Scan for the cell matching the given text and deliver its [x, y] coordinate at center. 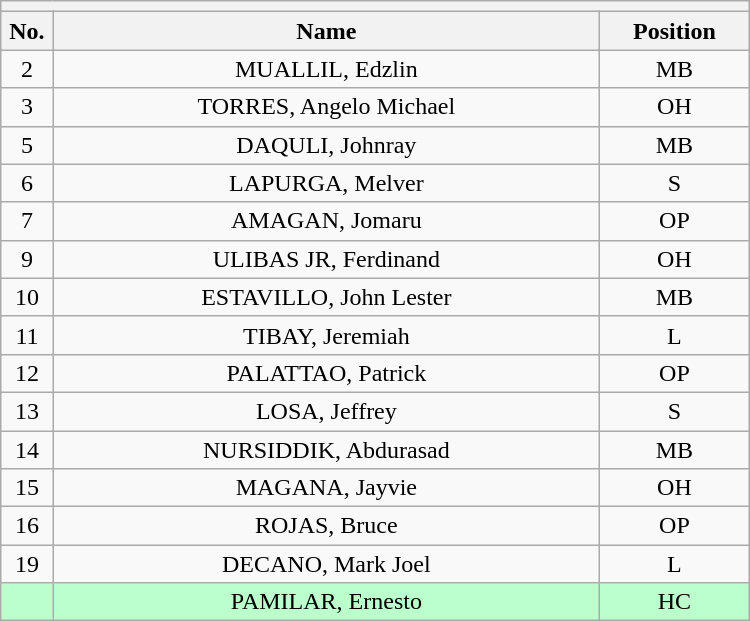
LOSA, Jeffrey [326, 411]
7 [27, 221]
12 [27, 373]
ESTAVILLO, John Lester [326, 297]
13 [27, 411]
HC [675, 602]
ROJAS, Bruce [326, 526]
LAPURGA, Melver [326, 183]
19 [27, 564]
14 [27, 449]
Name [326, 31]
TIBAY, Jeremiah [326, 335]
6 [27, 183]
NURSIDDIK, Abdurasad [326, 449]
15 [27, 488]
DAQULI, Johnray [326, 145]
AMAGAN, Jomaru [326, 221]
16 [27, 526]
3 [27, 107]
No. [27, 31]
TORRES, Angelo Michael [326, 107]
2 [27, 69]
ULIBAS JR, Ferdinand [326, 259]
Position [675, 31]
MUALLIL, Edzlin [326, 69]
PALATTAO, Patrick [326, 373]
PAMILAR, Ernesto [326, 602]
11 [27, 335]
10 [27, 297]
9 [27, 259]
5 [27, 145]
DECANO, Mark Joel [326, 564]
MAGANA, Jayvie [326, 488]
